Provide the (X, Y) coordinate of the cell's center where the given text is located.  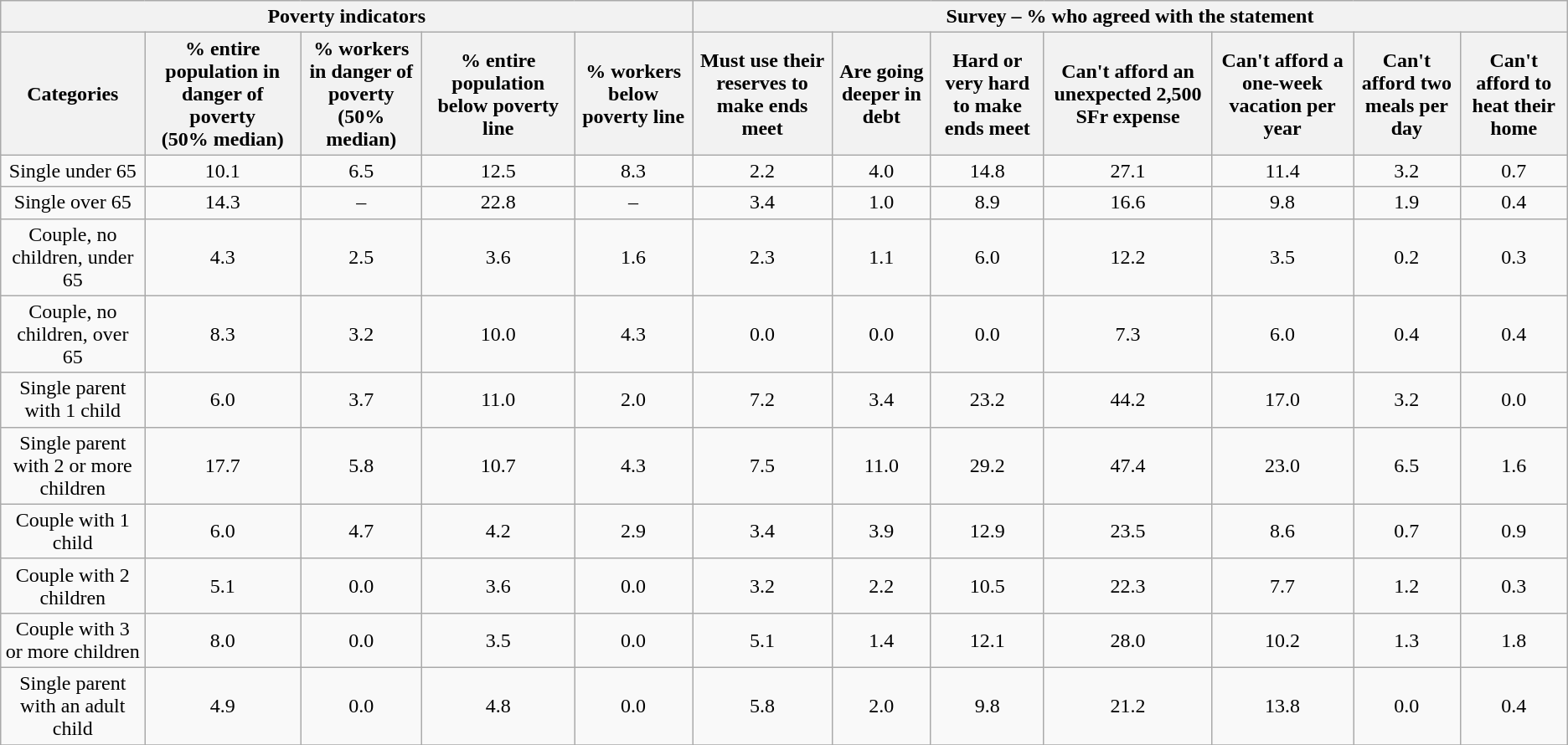
28.0 (1127, 640)
Can't afford two meals per day (1407, 94)
1.8 (1514, 640)
8.0 (223, 640)
% workers below poverty line (633, 94)
23.5 (1127, 531)
16.6 (1127, 203)
44.2 (1127, 400)
11.4 (1283, 171)
7.3 (1127, 334)
Couple with 1 child (73, 531)
Categories (73, 94)
8.6 (1283, 531)
1.9 (1407, 203)
2.3 (762, 257)
1.2 (1407, 586)
29.2 (987, 465)
Single parent with an adult child (73, 706)
Survey – % who agreed with the statement (1130, 17)
21.2 (1127, 706)
4.8 (498, 706)
22.8 (498, 203)
1.1 (881, 257)
Couple with 2 children (73, 586)
Single over 65 (73, 203)
3.7 (362, 400)
13.8 (1283, 706)
8.9 (987, 203)
10.2 (1283, 640)
4.0 (881, 171)
Couple with 3 or more children (73, 640)
Can't afford to heat their home (1514, 94)
Couple, no children, under 65 (73, 257)
12.5 (498, 171)
Single parent with 1 child (73, 400)
% workers in danger of poverty(50% median) (362, 94)
7.5 (762, 465)
Single parent with 2 or more children (73, 465)
4.2 (498, 531)
7.2 (762, 400)
Poverty indicators (347, 17)
23.2 (987, 400)
10.0 (498, 334)
3.9 (881, 531)
4.7 (362, 531)
10.5 (987, 586)
0.9 (1514, 531)
Single under 65 (73, 171)
Couple, no children, over 65 (73, 334)
23.0 (1283, 465)
10.7 (498, 465)
% entire population below poverty line (498, 94)
17.7 (223, 465)
Must use their reserves to make ends meet (762, 94)
1.4 (881, 640)
22.3 (1127, 586)
0.2 (1407, 257)
14.3 (223, 203)
4.9 (223, 706)
1.3 (1407, 640)
14.8 (987, 171)
Can't afford an unexpected 2,500 SFr expense (1127, 94)
2.9 (633, 531)
1.0 (881, 203)
12.9 (987, 531)
12.1 (987, 640)
% entire population in danger of poverty(50% median) (223, 94)
27.1 (1127, 171)
17.0 (1283, 400)
Can't afford a one-week vacation per year (1283, 94)
7.7 (1283, 586)
10.1 (223, 171)
12.2 (1127, 257)
47.4 (1127, 465)
2.5 (362, 257)
Are going deeper in debt (881, 94)
Hard or very hard to make ends meet (987, 94)
